Scan for the cell matching the given text and deliver its [x, y] coordinate at center. 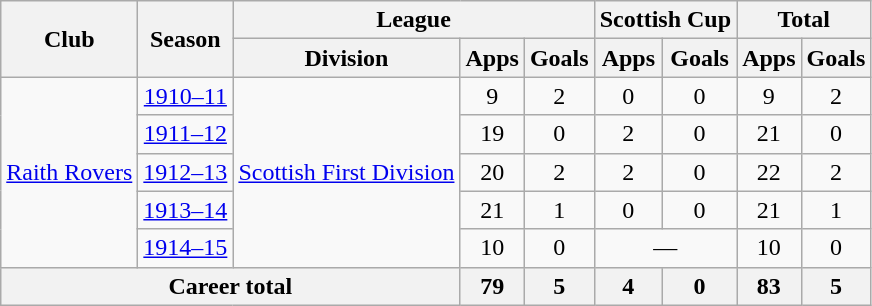
Scottish Cup [665, 20]
Career total [230, 286]
22 [769, 172]
20 [492, 172]
1911–12 [186, 134]
83 [769, 286]
1914–15 [186, 248]
Total [804, 20]
Season [186, 39]
Division [346, 58]
League [414, 20]
19 [492, 134]
79 [492, 286]
1913–14 [186, 210]
Scottish First Division [346, 172]
1910–11 [186, 96]
4 [628, 286]
— [665, 248]
Club [70, 39]
Raith Rovers [70, 172]
1912–13 [186, 172]
